Return the (x, y) coordinate for the center point of the cell that contains the specified text.  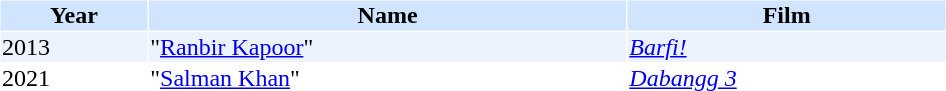
Barfi! (787, 47)
Film (787, 15)
Name (388, 15)
2013 (74, 47)
Year (74, 15)
"Ranbir Kapoor" (388, 47)
